Provide the (X, Y) coordinate of the cell's center where the given text is located.  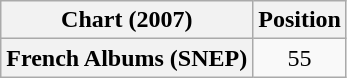
55 (300, 58)
French Albums (SNEP) (127, 58)
Position (300, 20)
Chart (2007) (127, 20)
